Return [X, Y] of the center of cell containing provided text 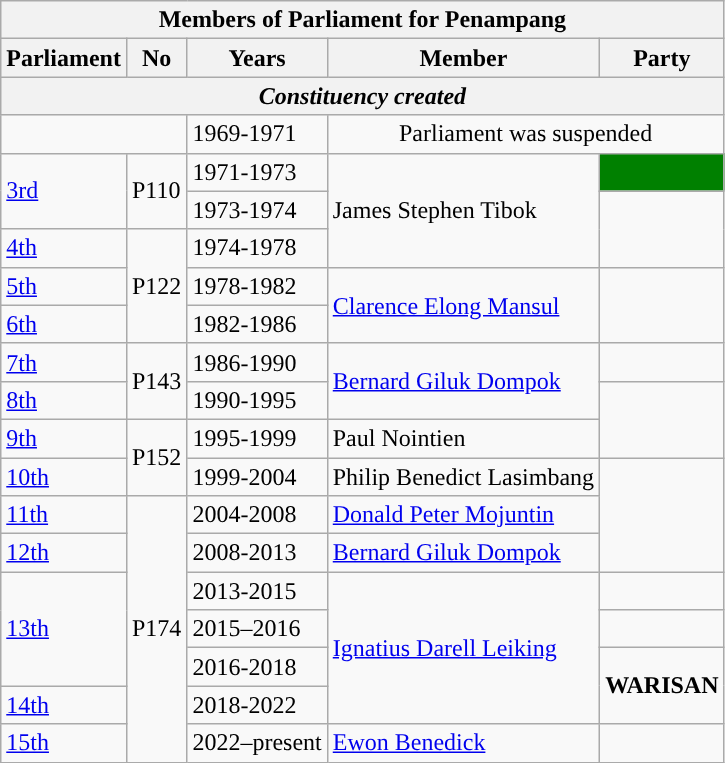
Years [257, 58]
Paul Nointien [463, 438]
2016-2018 [257, 667]
P110 [156, 191]
12th [64, 553]
Constituency created [362, 96]
6th [64, 324]
Party [662, 58]
15th [64, 743]
P152 [156, 457]
1973-1974 [257, 210]
1999-2004 [257, 477]
7th [64, 362]
Parliament [64, 58]
1982-1986 [257, 324]
2008-2013 [257, 553]
14th [64, 705]
Ignatius Darell Leiking [463, 648]
2015–2016 [257, 629]
2022–present [257, 743]
2004-2008 [257, 515]
1978-1982 [257, 286]
5th [64, 286]
Donald Peter Mojuntin [463, 515]
4th [64, 248]
P122 [156, 286]
2013-2015 [257, 591]
1971-1973 [257, 172]
1986-1990 [257, 362]
1990-1995 [257, 400]
Parliament was suspended [526, 134]
13th [64, 629]
WARISAN [662, 686]
Clarence Elong Mansul [463, 305]
P143 [156, 381]
Member [463, 58]
11th [64, 515]
Members of Parliament for Penampang [362, 20]
8th [64, 400]
3rd [64, 191]
Ewon Benedick [463, 743]
1974-1978 [257, 248]
James Stephen Tibok [463, 210]
2018-2022 [257, 705]
10th [64, 477]
1995-1999 [257, 438]
9th [64, 438]
1969-1971 [257, 134]
Philip Benedict Lasimbang [463, 477]
No [156, 58]
P174 [156, 629]
